From the cell containing the given text, extract its center point as (X, Y) coordinate. 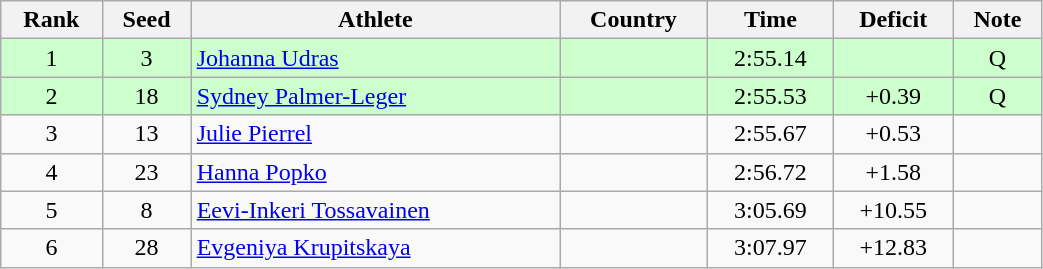
Time (770, 20)
+0.53 (894, 134)
2:56.72 (770, 172)
8 (146, 210)
+12.83 (894, 248)
Sydney Palmer-Leger (376, 96)
23 (146, 172)
Seed (146, 20)
1 (52, 58)
Eevi-Inkeri Tossavainen (376, 210)
Athlete (376, 20)
5 (52, 210)
4 (52, 172)
Country (634, 20)
6 (52, 248)
3:05.69 (770, 210)
Johanna Udras (376, 58)
2:55.67 (770, 134)
Evgeniya Krupitskaya (376, 248)
Deficit (894, 20)
18 (146, 96)
2 (52, 96)
Rank (52, 20)
2:55.14 (770, 58)
13 (146, 134)
Julie Pierrel (376, 134)
Hanna Popko (376, 172)
+10.55 (894, 210)
+0.39 (894, 96)
28 (146, 248)
Note (998, 20)
2:55.53 (770, 96)
3:07.97 (770, 248)
+1.58 (894, 172)
